Output the (x, y) coordinate of the center of the cell containing the given text.  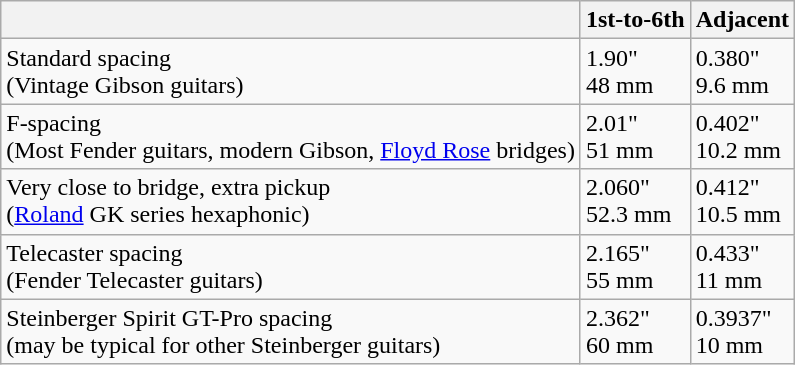
0.433"11 mm (742, 266)
Standard spacing(Vintage Gibson guitars) (291, 72)
Very close to bridge, extra pickup(Roland GK series hexaphonic) (291, 202)
Adjacent (742, 20)
Telecaster spacing(Fender Telecaster guitars) (291, 266)
2.060"52.3 mm (635, 202)
1.90"48 mm (635, 72)
2.362"60 mm (635, 332)
0.402"10.2 mm (742, 136)
2.165"55 mm (635, 266)
1st-to-6th (635, 20)
F-spacing(Most Fender guitars, modern Gibson, Floyd Rose bridges) (291, 136)
0.412"10.5 mm (742, 202)
0.3937"10 mm (742, 332)
0.380"9.6 mm (742, 72)
2.01"51 mm (635, 136)
Steinberger Spirit GT-Pro spacing(may be typical for other Steinberger guitars) (291, 332)
